Extract the (X, Y) coordinate from the center of the cell holding the provided text.  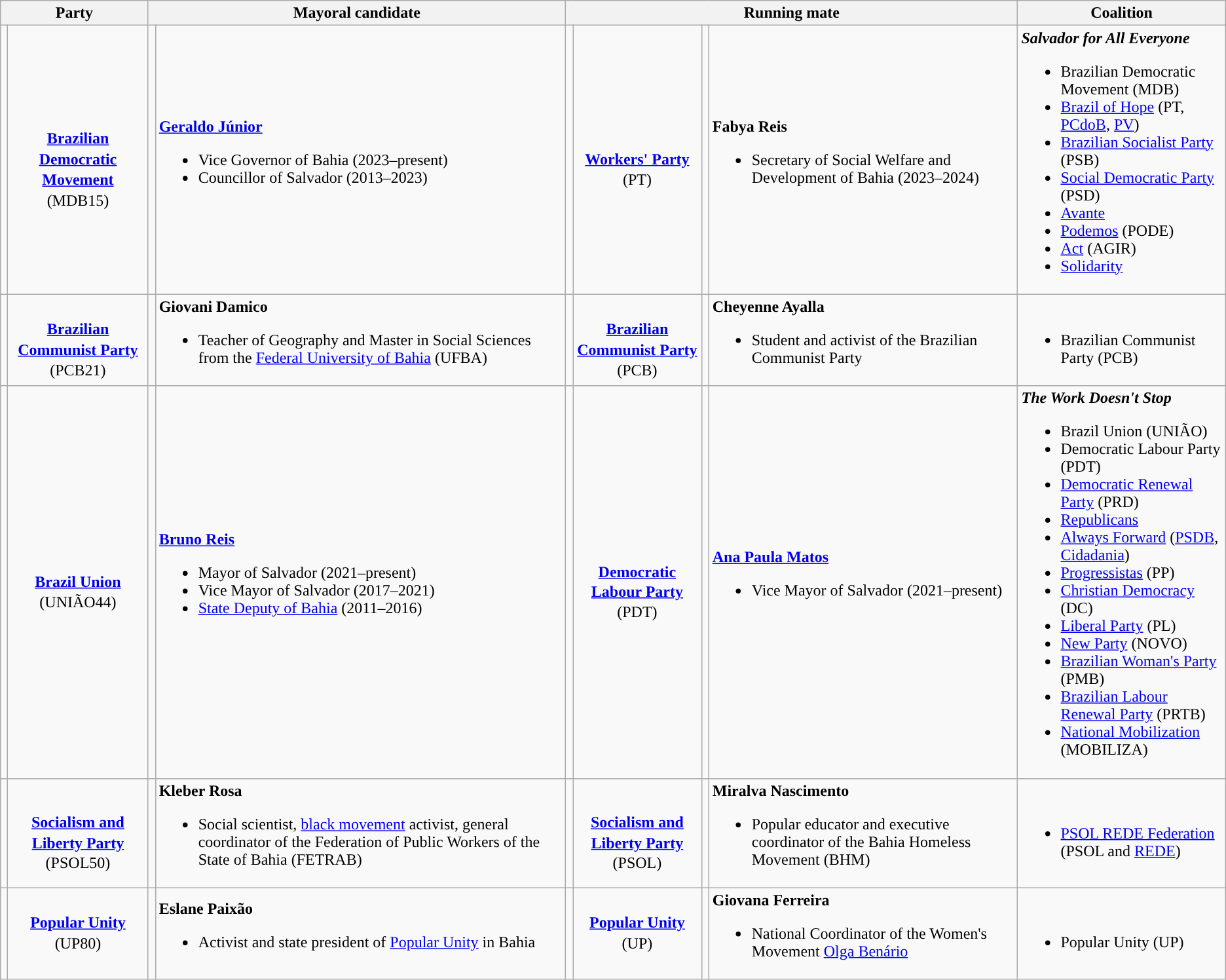
Brazilian Communist Party(PCB21) (78, 340)
Popular Unity (UP) (1121, 933)
Democratic Labour Party(PDT) (637, 582)
Brazilian Democratic Movement(MDB15) (78, 160)
Miralva NascimentoPopular educator and executive coordinator of the Bahia Homeless Movement (BHM) (863, 833)
Giovana FerreiraNational Coordinator of the Women's Movement Olga Benário (863, 933)
Workers' Party(PT) (637, 160)
Eslane PaixãoActivist and state president of Popular Unity in Bahia (360, 933)
Brazilian Communist Party (PCB) (1121, 340)
Popular Unity(UP80) (78, 933)
Socialism and Liberty Party(PSOL50) (78, 833)
Bruno ReisMayor of Salvador (2021–present)Vice Mayor of Salvador (2017–2021)State Deputy of Bahia (2011–2016) (360, 582)
Mayoral candidate (357, 13)
Running mate (792, 13)
Brazil Union(UNIÃO44) (78, 582)
Cheyenne AyallaStudent and activist of the Brazilian Communist Party (863, 340)
Fabya ReisSecretary of Social Welfare and Development of Bahia (2023–2024) (863, 160)
Socialism and Liberty Party(PSOL) (637, 833)
Coalition (1121, 13)
PSOL REDE Federation (PSOL and REDE) (1121, 833)
Giovani DamicoTeacher of Geography and Master in Social Sciences from the Federal University of Bahia (UFBA) (360, 340)
Brazilian Communist Party(PCB) (637, 340)
Party (75, 13)
Kleber RosaSocial scientist, black movement activist, general coordinator of the Federation of Public Workers of the State of Bahia (FETRAB) (360, 833)
Popular Unity(UP) (637, 933)
Geraldo JúniorVice Governor of Bahia (2023–present)Councillor of Salvador (2013–2023) (360, 160)
Ana Paula MatosVice Mayor of Salvador (2021–present) (863, 582)
